From the cell containing the given text, extract its center point as (X, Y) coordinate. 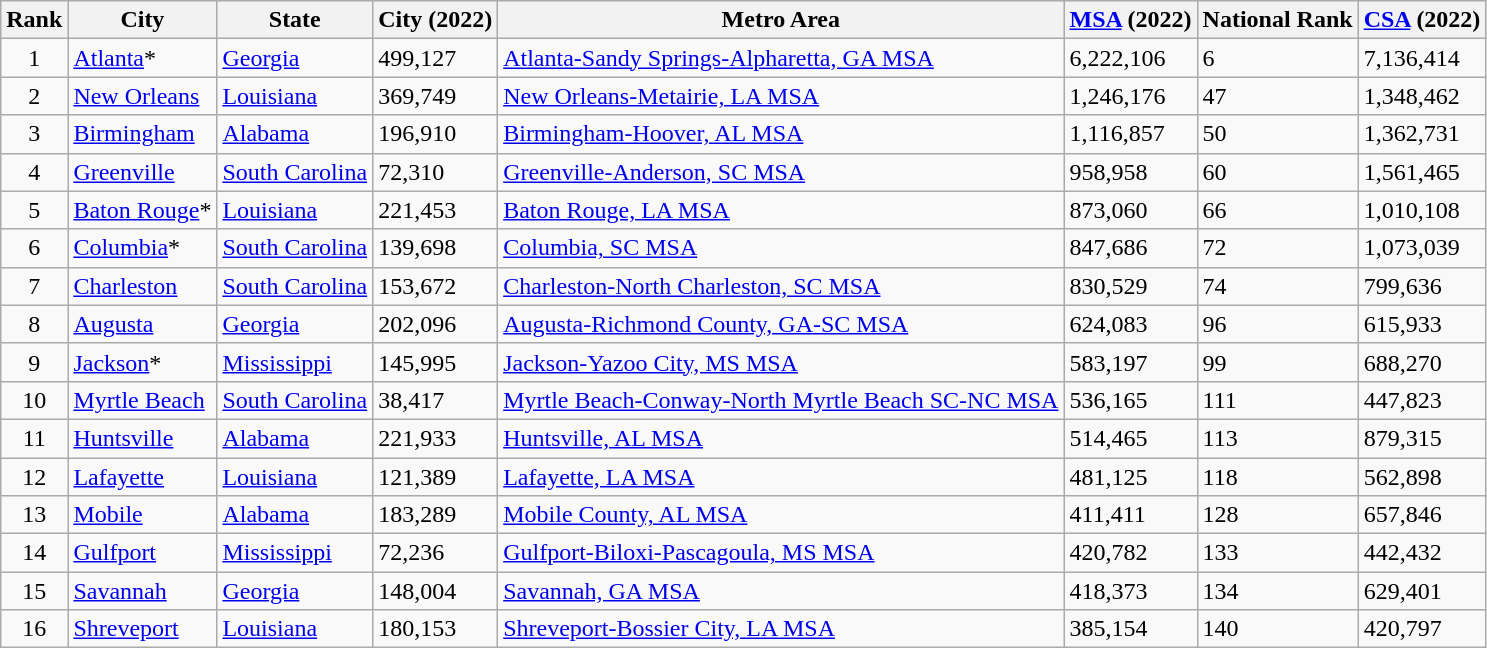
Columbia, SC MSA (781, 248)
City (142, 20)
State (295, 20)
Atlanta-Sandy Springs-Alpharetta, GA MSA (781, 58)
5 (34, 210)
Gulfport-Biloxi-Pascagoula, MS MSA (781, 553)
Baton Rouge, LA MSA (781, 210)
1,362,731 (1422, 134)
60 (1278, 172)
420,797 (1422, 629)
Metro Area (781, 20)
Lafayette, LA MSA (781, 477)
442,432 (1422, 553)
499,127 (436, 58)
Baton Rouge* (142, 210)
Jackson* (142, 362)
Birmingham-Hoover, AL MSA (781, 134)
7 (34, 286)
183,289 (436, 515)
447,823 (1422, 400)
113 (1278, 438)
2 (34, 96)
369,749 (436, 96)
11 (34, 438)
1,246,176 (1130, 96)
420,782 (1130, 553)
1,348,462 (1422, 96)
148,004 (436, 591)
128 (1278, 515)
1,073,039 (1422, 248)
221,453 (436, 210)
7,136,414 (1422, 58)
879,315 (1422, 438)
1,116,857 (1130, 134)
13 (34, 515)
Savannah (142, 591)
New Orleans (142, 96)
74 (1278, 286)
1 (34, 58)
221,933 (436, 438)
Greenville (142, 172)
Jackson-Yazoo City, MS MSA (781, 362)
16 (34, 629)
6,222,106 (1130, 58)
134 (1278, 591)
72,310 (436, 172)
Atlanta* (142, 58)
536,165 (1130, 400)
99 (1278, 362)
Myrtle Beach-Conway-North Myrtle Beach SC-NC MSA (781, 400)
Augusta-Richmond County, GA-SC MSA (781, 324)
MSA (2022) (1130, 20)
72 (1278, 248)
Huntsville, AL MSA (781, 438)
50 (1278, 134)
514,465 (1130, 438)
96 (1278, 324)
8 (34, 324)
CSA (2022) (1422, 20)
Savannah, GA MSA (781, 591)
Charleston (142, 286)
583,197 (1130, 362)
Charleston-North Charleston, SC MSA (781, 286)
624,083 (1130, 324)
847,686 (1130, 248)
562,898 (1422, 477)
Birmingham (142, 134)
9 (34, 362)
139,698 (436, 248)
958,958 (1130, 172)
111 (1278, 400)
Myrtle Beach (142, 400)
Rank (34, 20)
Mobile (142, 515)
830,529 (1130, 286)
657,846 (1422, 515)
Greenville-Anderson, SC MSA (781, 172)
Columbia* (142, 248)
66 (1278, 210)
15 (34, 591)
72,236 (436, 553)
New Orleans-Metairie, LA MSA (781, 96)
Lafayette (142, 477)
118 (1278, 477)
873,060 (1130, 210)
615,933 (1422, 324)
133 (1278, 553)
4 (34, 172)
385,154 (1130, 629)
180,153 (436, 629)
Shreveport-Bossier City, LA MSA (781, 629)
121,389 (436, 477)
418,373 (1130, 591)
38,417 (436, 400)
481,125 (1130, 477)
202,096 (436, 324)
14 (34, 553)
145,995 (436, 362)
153,672 (436, 286)
47 (1278, 96)
3 (34, 134)
688,270 (1422, 362)
196,910 (436, 134)
411,411 (1130, 515)
10 (34, 400)
Augusta (142, 324)
Mobile County, AL MSA (781, 515)
1,010,108 (1422, 210)
629,401 (1422, 591)
Shreveport (142, 629)
Huntsville (142, 438)
City (2022) (436, 20)
799,636 (1422, 286)
1,561,465 (1422, 172)
Gulfport (142, 553)
140 (1278, 629)
National Rank (1278, 20)
12 (34, 477)
